Identify which cell holds the provided text, then report its (x, y) central coordinate. 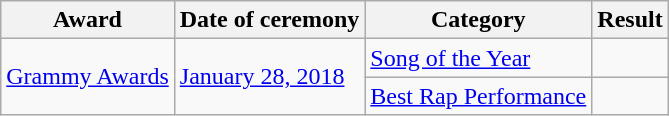
Award (88, 20)
Result (630, 20)
Category (478, 20)
Song of the Year (478, 58)
Grammy Awards (88, 77)
January 28, 2018 (270, 77)
Date of ceremony (270, 20)
Best Rap Performance (478, 96)
